Find where the given text appears and provide that cell's center as (X, Y) coordinate. 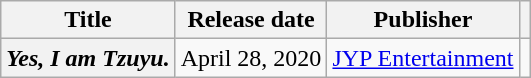
Title (88, 20)
April 28, 2020 (251, 58)
Publisher (423, 20)
Yes, I am Tzuyu. (88, 58)
JYP Entertainment (423, 58)
Release date (251, 20)
